From the cell containing the given text, extract its center point as (x, y) coordinate. 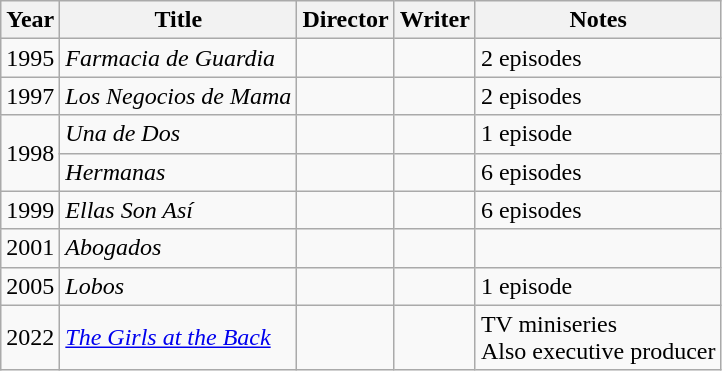
TV miniseriesAlso executive producer (598, 338)
Writer (434, 20)
Director (346, 20)
Hermanas (178, 172)
Lobos (178, 286)
Year (30, 20)
1995 (30, 58)
Title (178, 20)
Los Negocios de Mama (178, 96)
2001 (30, 248)
1997 (30, 96)
2022 (30, 338)
Una de Dos (178, 134)
The Girls at the Back (178, 338)
Notes (598, 20)
1998 (30, 153)
2005 (30, 286)
Abogados (178, 248)
Farmacia de Guardia (178, 58)
Ellas Son Así (178, 210)
1999 (30, 210)
